Return the [X, Y] coordinate for the center point of the cell that contains the specified text.  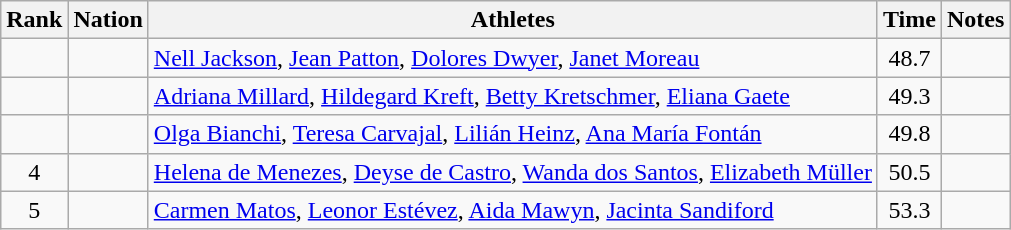
Adriana Millard, Hildegard Kreft, Betty Kretschmer, Eliana Gaete [512, 96]
Time [909, 20]
Helena de Menezes, Deyse de Castro, Wanda dos Santos, Elizabeth Müller [512, 172]
48.7 [909, 58]
Carmen Matos, Leonor Estévez, Aida Mawyn, Jacinta Sandiford [512, 210]
4 [34, 172]
5 [34, 210]
Nation [108, 20]
49.3 [909, 96]
50.5 [909, 172]
Rank [34, 20]
Athletes [512, 20]
Olga Bianchi, Teresa Carvajal, Lilián Heinz, Ana María Fontán [512, 134]
53.3 [909, 210]
Notes [975, 20]
Nell Jackson, Jean Patton, Dolores Dwyer, Janet Moreau [512, 58]
49.8 [909, 134]
